For the text-containing cell, return its midpoint in [x, y] coordinate format. 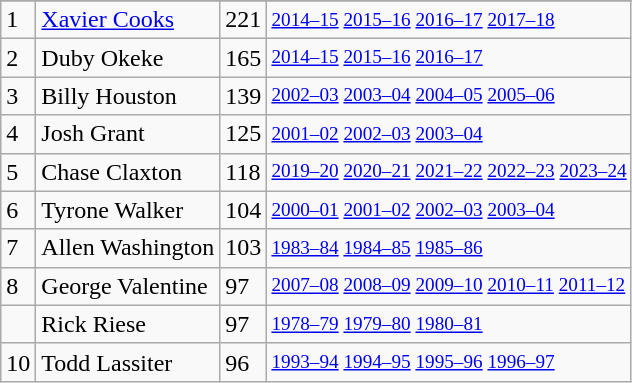
103 [244, 248]
104 [244, 210]
Duby Okeke [128, 58]
Xavier Cooks [128, 20]
Allen Washington [128, 248]
2001–02 2002–03 2003–04 [449, 134]
2019–20 2020–21 2021–22 2022–23 2023–24 [449, 172]
2000–01 2001–02 2002–03 2003–04 [449, 210]
Rick Riese [128, 324]
George Valentine [128, 286]
118 [244, 172]
221 [244, 20]
2002–03 2003–04 2004–05 2005–06 [449, 96]
1 [18, 20]
139 [244, 96]
1983–84 1984–85 1985–86 [449, 248]
7 [18, 248]
125 [244, 134]
165 [244, 58]
Josh Grant [128, 134]
Chase Claxton [128, 172]
2014–15 2015–16 2016–17 [449, 58]
Tyrone Walker [128, 210]
8 [18, 286]
10 [18, 362]
2 [18, 58]
1978–79 1979–80 1980–81 [449, 324]
3 [18, 96]
6 [18, 210]
2014–15 2015–16 2016–17 2017–18 [449, 20]
96 [244, 362]
5 [18, 172]
4 [18, 134]
Billy Houston [128, 96]
1993–94 1994–95 1995–96 1996–97 [449, 362]
2007–08 2008–09 2009–10 2010–11 2011–12 [449, 286]
Todd Lassiter [128, 362]
